Pinpoint the cell where the given text exists, returning its [X, Y] midpoint coordinate. 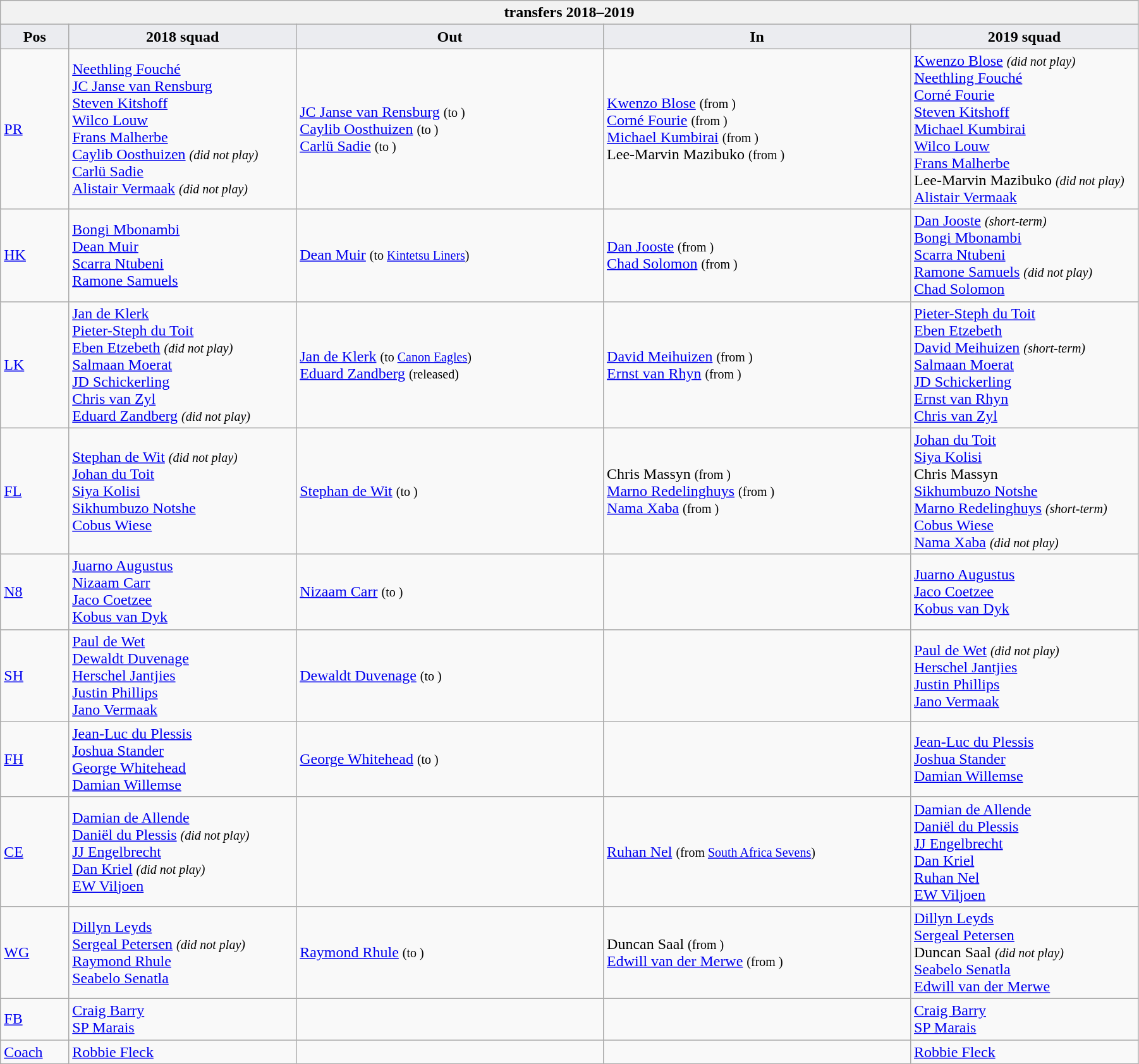
Stephan de Wit (did not play) Johan du Toit Siya Kolisi Sikhumbuzo Notshe Cobus Wiese [183, 491]
Chris Massyn (from ) Marno Redelinghuys (from ) Nama Xaba (from ) [757, 491]
David Meihuizen (from ) Ernst van Rhyn (from ) [757, 365]
Pieter-Steph du Toit Eben Etzebeth David Meihuizen (short-term) Salmaan Moerat JD Schickerling Ernst van Rhyn Chris van Zyl [1024, 365]
Johan du Toit Siya Kolisi Chris Massyn Sikhumbuzo Notshe Marno Redelinghuys (short-term) Cobus Wiese Nama Xaba (did not play) [1024, 491]
FL [35, 491]
Damian de Allende Daniël du Plessis (did not play) JJ Engelbrecht Dan Kriel (did not play) EW Viljoen [183, 852]
transfers 2018–2019 [569, 13]
Jan de Klerk (to Canon Eagles) Eduard Zandberg (released) [450, 365]
Juarno Augustus Jaco Coetzee Kobus van Dyk [1024, 591]
Jan de Klerk Pieter-Steph du Toit Eben Etzebeth (did not play) Salmaan Moerat JD Schickerling Chris van Zyl Eduard Zandberg (did not play) [183, 365]
Out [450, 37]
Dan Jooste (short-term) Bongi Mbonambi Scarra Ntubeni Ramone Samuels (did not play) Chad Solomon [1024, 255]
Raymond Rhule (to ) [450, 952]
Bongi Mbonambi Dean Muir Scarra Ntubeni Ramone Samuels [183, 255]
Duncan Saal (from ) Edwill van der Merwe (from ) [757, 952]
Dillyn Leyds Sergeal Petersen Duncan Saal (did not play) Seabelo Senatla Edwill van der Merwe [1024, 952]
FB [35, 1019]
Juarno Augustus Nizaam Carr Jaco Coetzee Kobus van Dyk [183, 591]
Paul de Wet (did not play) Herschel Jantjies Justin Phillips Jano Vermaak [1024, 675]
Stephan de Wit (to ) [450, 491]
Dan Jooste (from ) Chad Solomon (from ) [757, 255]
Coach [35, 1052]
Nizaam Carr (to ) [450, 591]
FH [35, 759]
N8 [35, 591]
LK [35, 365]
In [757, 37]
2019 squad [1024, 37]
CE [35, 852]
Dillyn Leyds Sergeal Petersen (did not play) Raymond Rhule Seabelo Senatla [183, 952]
JC Janse van Rensburg (to ) Caylib Oosthuizen (to ) Carlü Sadie (to ) [450, 129]
HK [35, 255]
Dewaldt Duvenage (to ) [450, 675]
Jean-Luc du Plessis Joshua Stander George Whitehead Damian Willemse [183, 759]
Ruhan Nel (from South Africa Sevens) [757, 852]
SH [35, 675]
Jean-Luc du Plessis Joshua Stander Damian Willemse [1024, 759]
George Whitehead (to ) [450, 759]
Dean Muir (to Kintetsu Liners) [450, 255]
Damian de Allende Daniël du Plessis JJ Engelbrecht Dan Kriel Ruhan Nel EW Viljoen [1024, 852]
Kwenzo Blose (from ) Corné Fourie (from ) Michael Kumbirai (from ) Lee-Marvin Mazibuko (from ) [757, 129]
Pos [35, 37]
PR [35, 129]
2018 squad [183, 37]
WG [35, 952]
Paul de Wet Dewaldt Duvenage Herschel Jantjies Justin Phillips Jano Vermaak [183, 675]
